From the cell containing the given text, extract its center point as (X, Y) coordinate. 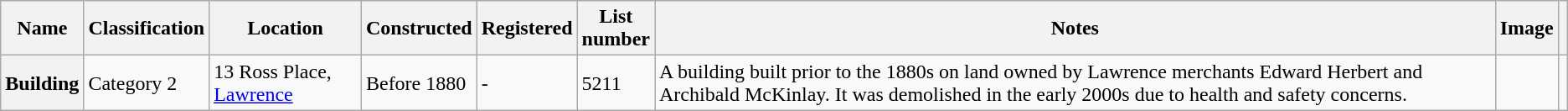
- (527, 82)
Before 1880 (419, 82)
Listnumber (616, 29)
Constructed (419, 29)
Registered (527, 29)
Classification (147, 29)
Building (42, 82)
5211 (616, 82)
Name (42, 29)
Image (1526, 29)
Notes (1075, 29)
Category 2 (147, 82)
13 Ross Place, Lawrence (286, 82)
Location (286, 29)
